Output the [x, y] coordinate of the center of the cell containing the given text.  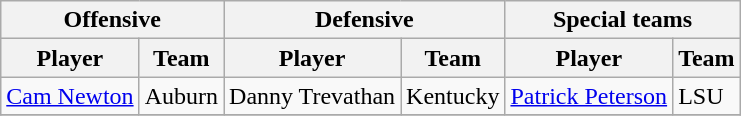
LSU [707, 96]
Kentucky [453, 96]
Special teams [622, 20]
Auburn [181, 96]
Defensive [364, 20]
Cam Newton [70, 96]
Danny Trevathan [312, 96]
Offensive [112, 20]
Patrick Peterson [589, 96]
